Output the [X, Y] coordinate of the center of the cell containing the given text.  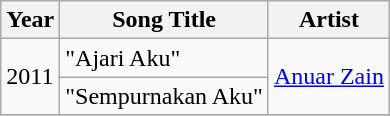
"Ajari Aku" [164, 58]
Anuar Zain [328, 77]
"Sempurnakan Aku" [164, 96]
Year [30, 20]
2011 [30, 77]
Artist [328, 20]
Song Title [164, 20]
